Return the [X, Y] coordinate for the center point of the cell that contains the specified text.  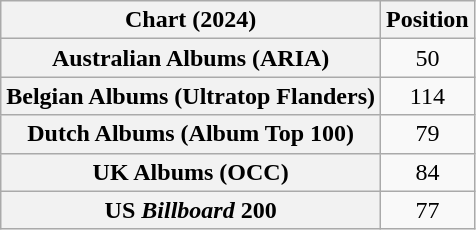
50 [428, 58]
77 [428, 210]
UK Albums (OCC) [191, 172]
Chart (2024) [191, 20]
Dutch Albums (Album Top 100) [191, 134]
Belgian Albums (Ultratop Flanders) [191, 96]
84 [428, 172]
79 [428, 134]
114 [428, 96]
Position [428, 20]
Australian Albums (ARIA) [191, 58]
US Billboard 200 [191, 210]
